Pinpoint the cell where the given text exists, returning its [X, Y] midpoint coordinate. 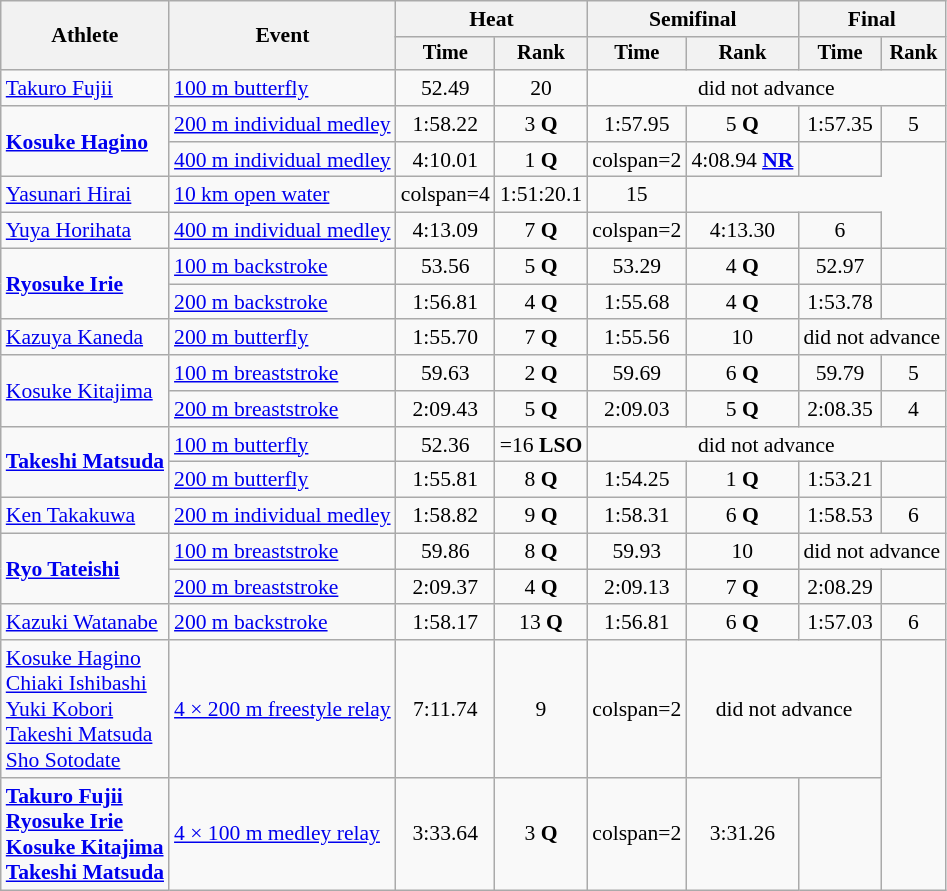
Takeshi Matsuda [85, 462]
2:09.43 [446, 409]
15 [636, 195]
4:08.94 NR [742, 160]
Ken Takakuwa [85, 516]
Kosuke Hagino [85, 142]
1:57.95 [636, 124]
4 × 200 m freestyle relay [282, 709]
4:10.01 [446, 160]
59.69 [636, 373]
52.49 [446, 88]
53.56 [446, 267]
9 Q [541, 516]
59.63 [446, 373]
3:31.26 [742, 834]
59.93 [636, 552]
1:57.35 [840, 124]
1:51:20.1 [541, 195]
1:55.56 [636, 338]
Takuro Fujii [85, 88]
1:58.31 [636, 516]
Final [872, 19]
2:09.03 [636, 409]
2:08.29 [840, 587]
1:55.70 [446, 338]
2:09.13 [636, 587]
Athlete [85, 36]
4 [914, 409]
Kosuke Kitajima [85, 390]
20 [541, 88]
Kosuke HaginoChiaki IshibashiYuki KoboriTakeshi MatsudaSho Sotodate [85, 709]
4:13.30 [742, 231]
52.97 [840, 267]
2 Q [541, 373]
1:58.82 [446, 516]
Ryo Tateishi [85, 570]
100 m backstroke [282, 267]
Takuro FujiiRyosuke IrieKosuke KitajimaTakeshi Matsuda [85, 834]
13 Q [541, 623]
1:58.53 [840, 516]
4 × 100 m medley relay [282, 834]
59.86 [446, 552]
Kazuki Watanabe [85, 623]
7:11.74 [446, 709]
1:58.22 [446, 124]
1:55.68 [636, 302]
1:58.17 [446, 623]
1:57.03 [840, 623]
Ryosuke Irie [85, 284]
colspan=4 [446, 195]
Kazuya Kaneda [85, 338]
Yasunari Hirai [85, 195]
Event [282, 36]
59.79 [840, 373]
=16 LSO [541, 445]
2:08.35 [840, 409]
4:13.09 [446, 231]
1:54.25 [636, 480]
Yuya Horihata [85, 231]
1:53.78 [840, 302]
1:55.81 [446, 480]
Semifinal [692, 19]
2:09.37 [446, 587]
Heat [492, 19]
1:53.21 [840, 480]
3:33.64 [446, 834]
52.36 [446, 445]
10 km open water [282, 195]
9 [541, 709]
53.29 [636, 267]
